Return (X, Y) of the center of cell containing provided text 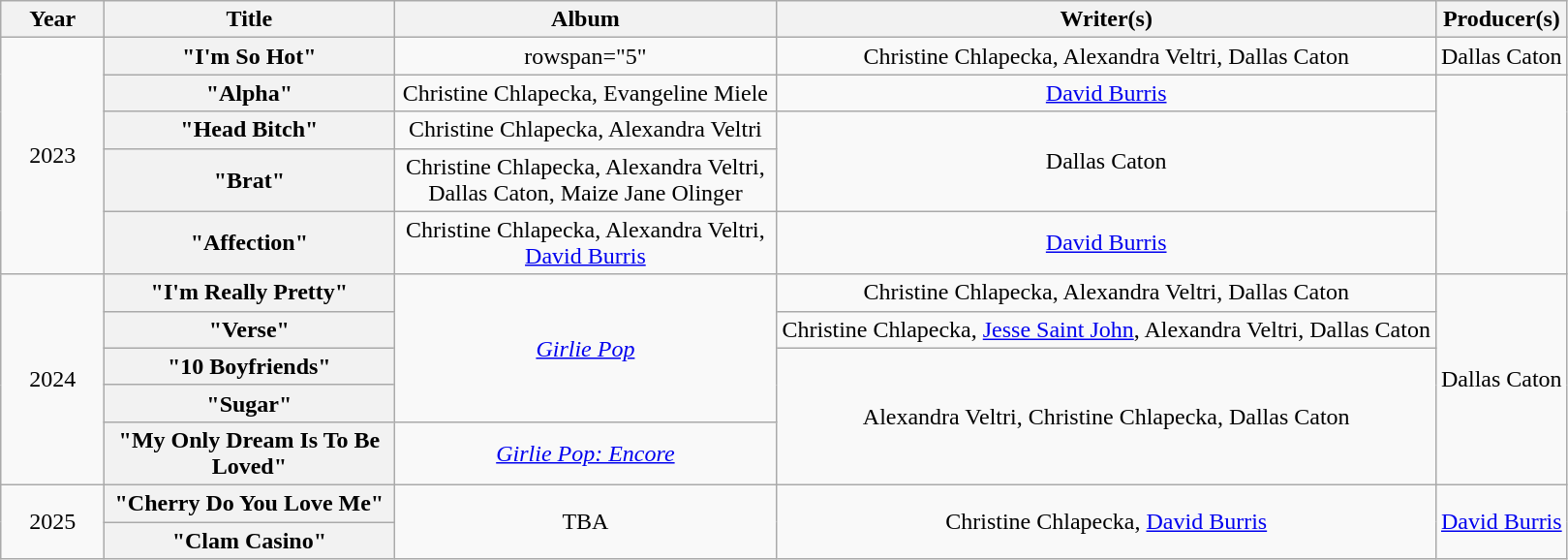
2023 (52, 156)
"Verse" (250, 329)
"10 Boyfriends" (250, 366)
"Clam Casino" (250, 540)
"My Only Dream Is To Be Loved" (250, 453)
Christine Chlapecka, David Burris (1106, 521)
Producer(s) (1501, 19)
"Sugar" (250, 403)
Title (250, 19)
Album (585, 19)
Girlie Pop (585, 348)
"I'm So Hot" (250, 56)
Girlie Pop: Encore (585, 453)
Christine Chlapecka, Evangeline Miele (585, 93)
Writer(s) (1106, 19)
rowspan="5" (585, 56)
"Head Bitch" (250, 130)
Christine Chlapecka, Alexandra Veltri, Dallas Caton, Maize Jane Olinger (585, 180)
Christine Chlapecka, Alexandra Veltri, David Burris (585, 242)
Alexandra Veltri, Christine Chlapecka, Dallas Caton (1106, 417)
2025 (52, 521)
"Alpha" (250, 93)
Christine Chlapecka, Alexandra Veltri (585, 130)
Christine Chlapecka, Jesse Saint John, Alexandra Veltri, Dallas Caton (1106, 329)
"Brat" (250, 180)
2024 (52, 380)
TBA (585, 521)
"Cherry Do You Love Me" (250, 503)
Year (52, 19)
"I'm Really Pretty" (250, 293)
"Affection" (250, 242)
